Detect which cell encompasses the target text, then output its (x, y) center coordinate. 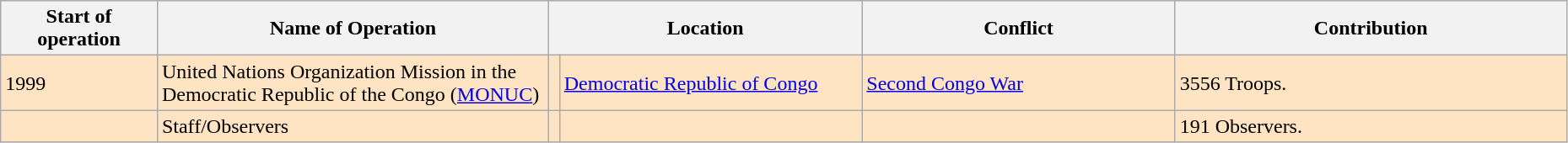
United Nations Organization Mission in the Democratic Republic of the Congo (MONUC) (353, 82)
Name of Operation (353, 29)
Location (705, 29)
Second Congo War (1019, 82)
1999 (79, 82)
191 Observers. (1371, 126)
Staff/Observers (353, 126)
Start of operation (79, 29)
Democratic Republic of Congo (710, 82)
3556 Troops. (1371, 82)
Conflict (1019, 29)
Contribution (1371, 29)
